Capture the cell that displays the provided text and extract its [x, y] central coordinate. 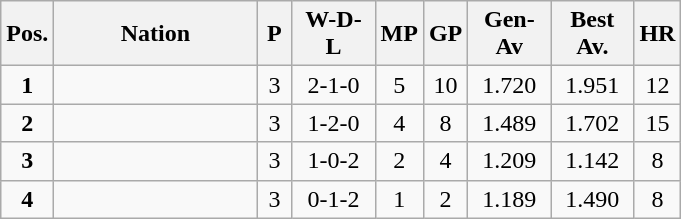
1.720 [510, 85]
1.490 [592, 199]
15 [658, 123]
1.142 [592, 161]
1.702 [592, 123]
Pos. [28, 34]
1-0-2 [334, 161]
P [274, 34]
10 [445, 85]
0-1-2 [334, 199]
1.209 [510, 161]
HR [658, 34]
1.951 [592, 85]
GP [445, 34]
MP [399, 34]
12 [658, 85]
2-1-0 [334, 85]
W-D-L [334, 34]
1.489 [510, 123]
5 [399, 85]
Gen-Av [510, 34]
1.189 [510, 199]
1-2-0 [334, 123]
Nation [156, 34]
Best Av. [592, 34]
